Extract the (X, Y) coordinate from the center of the cell holding the provided text.  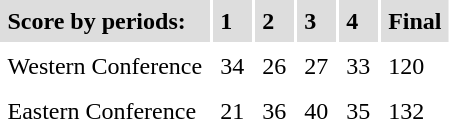
Western Conference (105, 66)
Score by periods: (105, 21)
34 (232, 66)
120 (415, 66)
26 (274, 66)
1 (232, 21)
4 (358, 21)
3 (316, 21)
27 (316, 66)
2 (274, 21)
33 (358, 66)
Final (415, 21)
